Provide the (X, Y) coordinate of the cell's center where the given text is located.  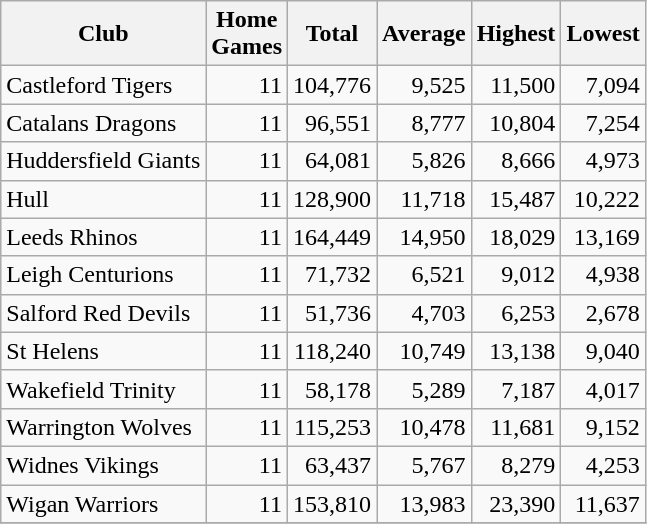
10,804 (516, 123)
9,012 (516, 275)
Average (424, 34)
9,525 (424, 85)
104,776 (332, 85)
Widnes Vikings (104, 465)
8,777 (424, 123)
4,973 (603, 161)
Wakefield Trinity (104, 389)
Highest (516, 34)
Castleford Tigers (104, 85)
Total (332, 34)
10,222 (603, 199)
Leigh Centurions (104, 275)
6,253 (516, 313)
96,551 (332, 123)
Club (104, 34)
5,289 (424, 389)
51,736 (332, 313)
13,983 (424, 503)
23,390 (516, 503)
15,487 (516, 199)
Leeds Rhinos (104, 237)
Warrington Wolves (104, 427)
10,478 (424, 427)
63,437 (332, 465)
13,138 (516, 351)
Huddersfield Giants (104, 161)
13,169 (603, 237)
7,254 (603, 123)
118,240 (332, 351)
10,749 (424, 351)
Hull (104, 199)
8,666 (516, 161)
11,637 (603, 503)
2,678 (603, 313)
4,253 (603, 465)
4,938 (603, 275)
7,094 (603, 85)
14,950 (424, 237)
7,187 (516, 389)
4,703 (424, 313)
18,029 (516, 237)
Wigan Warriors (104, 503)
164,449 (332, 237)
5,767 (424, 465)
153,810 (332, 503)
64,081 (332, 161)
Salford Red Devils (104, 313)
128,900 (332, 199)
9,040 (603, 351)
4,017 (603, 389)
6,521 (424, 275)
Catalans Dragons (104, 123)
11,500 (516, 85)
11,681 (516, 427)
58,178 (332, 389)
Lowest (603, 34)
11,718 (424, 199)
St Helens (104, 351)
71,732 (332, 275)
9,152 (603, 427)
115,253 (332, 427)
8,279 (516, 465)
HomeGames (247, 34)
5,826 (424, 161)
